Scan for the cell matching the given text and deliver its (X, Y) coordinate at center. 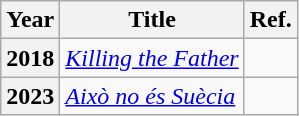
Title (152, 20)
Year (30, 20)
Això no és Suècia (152, 96)
2023 (30, 96)
Ref. (270, 20)
2018 (30, 58)
Killing the Father (152, 58)
